Search for the cell housing the specified text and yield its (x, y) center coordinate. 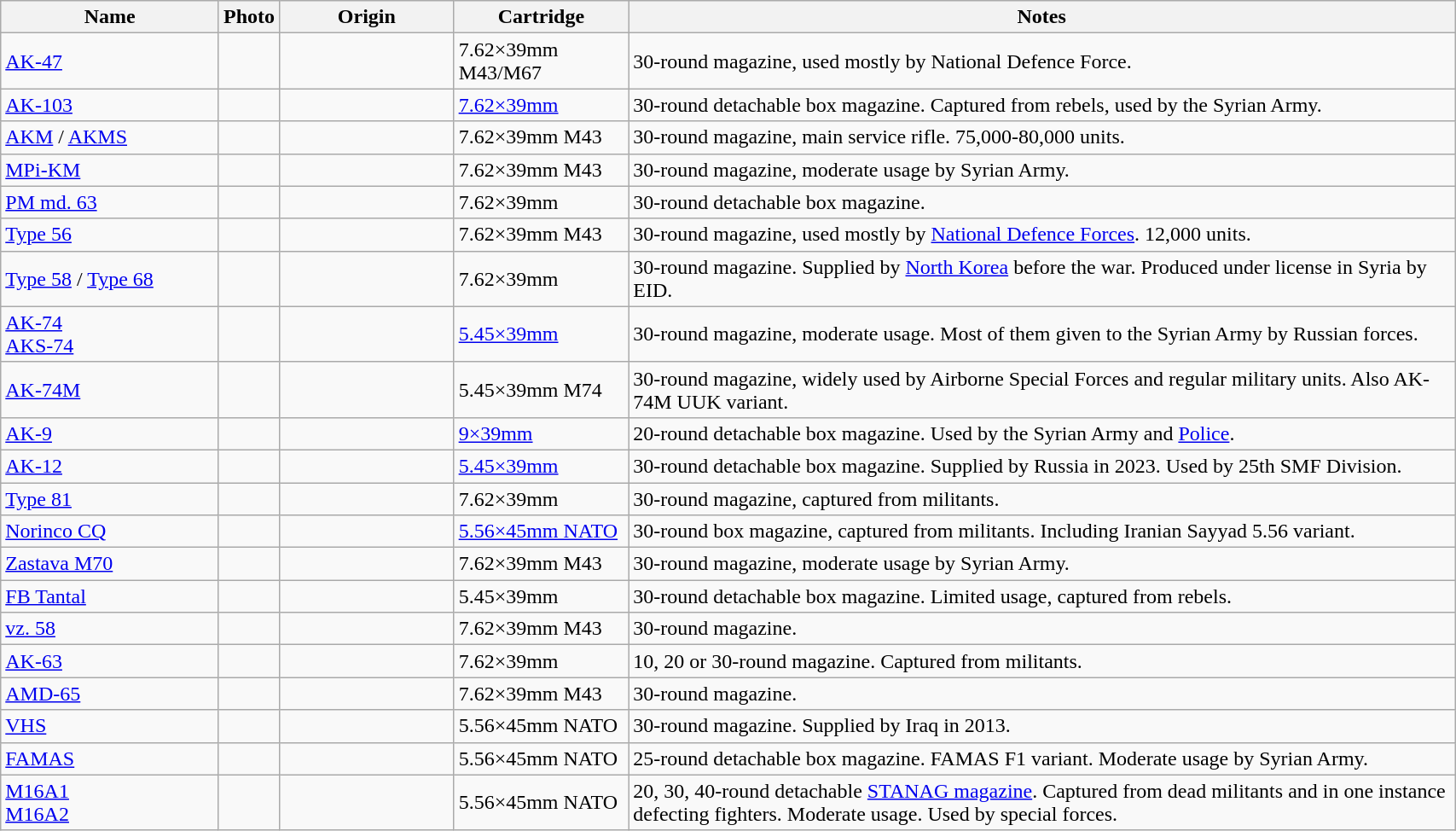
Name (110, 17)
FB Tantal (110, 596)
5.45×39mm M74 (541, 389)
AMD-65 (110, 694)
30-round magazine. Supplied by Iraq in 2013. (1042, 726)
30-round box magazine, captured from militants. Including Iranian Sayyad 5.56 variant. (1042, 532)
30-round magazine, moderate usage. Most of them given to the Syrian Army by Russian forces. (1042, 334)
AK-12 (110, 466)
VHS (110, 726)
30-round magazine. Supplied by North Korea before the war. Produced under license in Syria by EID. (1042, 278)
30-round magazine, captured from militants. (1042, 499)
Type 58 / Type 68 (110, 278)
AK-103 (110, 105)
Norinco CQ (110, 532)
Type 81 (110, 499)
30-round magazine, used mostly by National Defence Force. (1042, 61)
AK-74M (110, 389)
20-round detachable box magazine. Used by the Syrian Army and Police. (1042, 433)
Zastava M70 (110, 564)
9×39mm (541, 433)
10, 20 or 30-round magazine. Captured from militants. (1042, 661)
25-round detachable box magazine. FAMAS F1 variant. Moderate usage by Syrian Army. (1042, 758)
AK-63 (110, 661)
30-round magazine, used mostly by National Defence Forces. 12,000 units. (1042, 235)
30-round detachable box magazine. (1042, 202)
AK-9 (110, 433)
AKM / AKMS (110, 137)
PM md. 63 (110, 202)
AK-74AKS-74 (110, 334)
MPi-KM (110, 170)
Cartridge (541, 17)
30-round detachable box magazine. Supplied by Russia in 2023. Used by 25th SMF Division. (1042, 466)
FAMAS (110, 758)
Type 56 (110, 235)
30-round magazine, widely used by Airborne Special Forces and regular military units. Also AK-74M UUK variant. (1042, 389)
30-round detachable box magazine. Captured from rebels, used by the Syrian Army. (1042, 105)
30-round magazine, main service rifle. 75,000-80,000 units. (1042, 137)
30-round detachable box magazine. Limited usage, captured from rebels. (1042, 596)
Origin (367, 17)
AK-47 (110, 61)
7.62×39mm M43/M67 (541, 61)
M16A1M16A2 (110, 802)
Photo (249, 17)
vz. 58 (110, 629)
Notes (1042, 17)
